Extract the (X, Y) coordinate from the center of the cell holding the provided text.  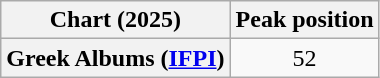
Chart (2025) (116, 20)
Peak position (304, 20)
Greek Albums (IFPI) (116, 58)
52 (304, 58)
